Find where the given text appears and provide that cell's center as (x, y) coordinate. 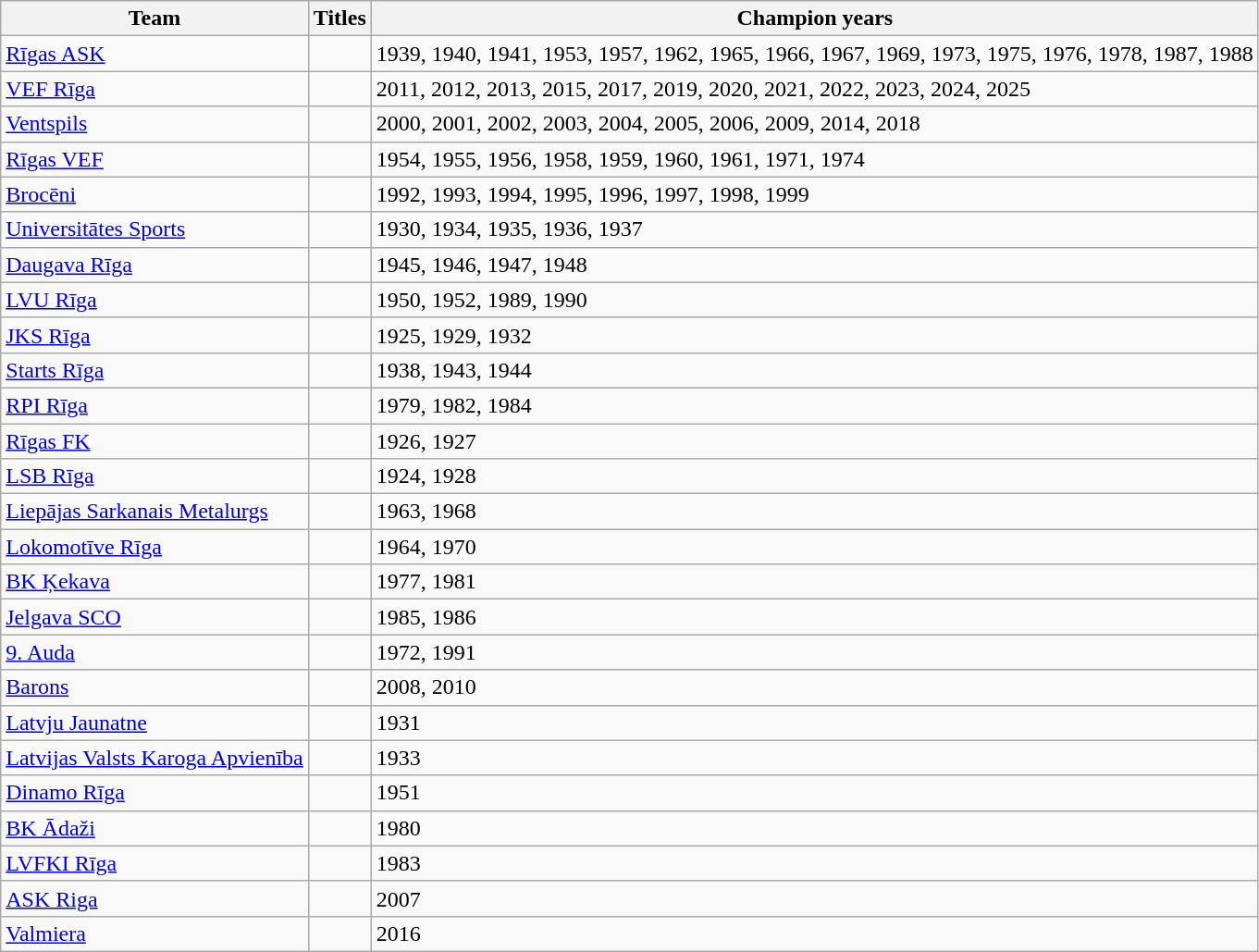
1963, 1968 (814, 512)
1931 (814, 723)
Latvju Jaunatne (155, 723)
ASK Riga (155, 898)
2008, 2010 (814, 687)
Valmiera (155, 933)
1983 (814, 863)
1933 (814, 758)
1939, 1940, 1941, 1953, 1957, 1962, 1965, 1966, 1967, 1969, 1973, 1975, 1976, 1978, 1987, 1988 (814, 54)
2000, 2001, 2002, 2003, 2004, 2005, 2006, 2009, 2014, 2018 (814, 124)
RPI Rīga (155, 405)
Brocēni (155, 194)
1972, 1991 (814, 652)
1924, 1928 (814, 476)
BK Ķekava (155, 582)
2016 (814, 933)
2011, 2012, 2013, 2015, 2017, 2019, 2020, 2021, 2022, 2023, 2024, 2025 (814, 89)
LSB Rīga (155, 476)
BK Ādaži (155, 828)
1985, 1986 (814, 617)
1979, 1982, 1984 (814, 405)
Rīgas FK (155, 441)
LVU Rīga (155, 300)
Latvijas Valsts Karoga Apvienība (155, 758)
1954, 1955, 1956, 1958, 1959, 1960, 1961, 1971, 1974 (814, 159)
LVFKI Rīga (155, 863)
1950, 1952, 1989, 1990 (814, 300)
Rīgas ASK (155, 54)
Daugava Rīga (155, 265)
1930, 1934, 1935, 1936, 1937 (814, 229)
1964, 1970 (814, 547)
Universitātes Sports (155, 229)
Lokomotīve Rīga (155, 547)
Ventspils (155, 124)
Rīgas VEF (155, 159)
Jelgava SCO (155, 617)
Titles (339, 19)
Champion years (814, 19)
Barons (155, 687)
Starts Rīga (155, 370)
Team (155, 19)
1925, 1929, 1932 (814, 335)
1977, 1981 (814, 582)
1945, 1946, 1947, 1948 (814, 265)
Dinamo Rīga (155, 793)
2007 (814, 898)
1938, 1943, 1944 (814, 370)
9. Auda (155, 652)
1951 (814, 793)
Liepājas Sarkanais Metalurgs (155, 512)
JKS Rīga (155, 335)
1980 (814, 828)
VEF Rīga (155, 89)
1926, 1927 (814, 441)
1992, 1993, 1994, 1995, 1996, 1997, 1998, 1999 (814, 194)
